Locate the cell with the specified text and output its [X, Y] center coordinate. 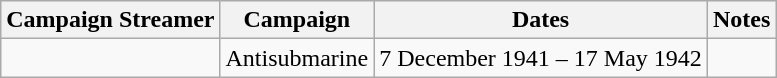
Campaign [297, 20]
Dates [541, 20]
Campaign Streamer [110, 20]
7 December 1941 – 17 May 1942 [541, 58]
Antisubmarine [297, 58]
Notes [741, 20]
